Pinpoint the cell where the given text exists, returning its [x, y] midpoint coordinate. 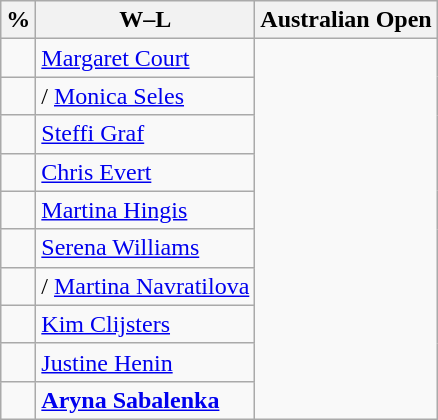
Australian Open [346, 20]
W–L [146, 20]
Margaret Court [146, 58]
Martina Hingis [146, 210]
Chris Evert [146, 172]
Steffi Graf [146, 134]
Kim Clijsters [146, 324]
/ Martina Navratilova [146, 286]
Justine Henin [146, 362]
% [18, 20]
Serena Williams [146, 248]
Aryna Sabalenka [146, 400]
/ Monica Seles [146, 96]
